For the text-containing cell, return its midpoint in (X, Y) coordinate format. 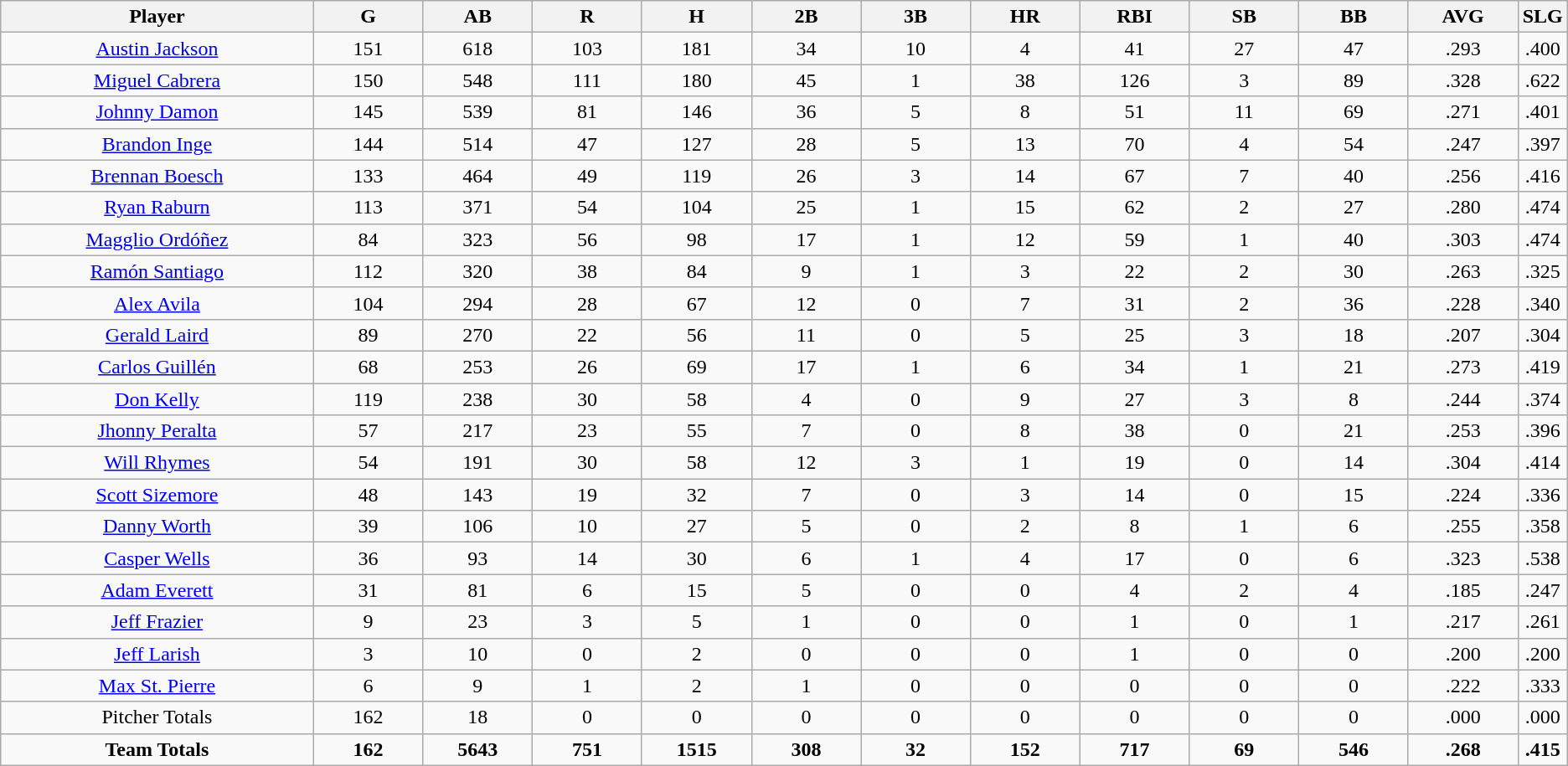
.303 (1462, 239)
464 (477, 176)
Player (157, 17)
13 (1025, 144)
.622 (1543, 80)
Casper Wells (157, 558)
70 (1134, 144)
Brennan Boesch (157, 176)
Will Rhymes (157, 463)
103 (588, 49)
51 (1134, 112)
.217 (1462, 622)
AVG (1462, 17)
.328 (1462, 80)
H (697, 17)
41 (1134, 49)
238 (477, 399)
Austin Jackson (157, 49)
.224 (1462, 495)
.323 (1462, 558)
.253 (1462, 431)
371 (477, 208)
Team Totals (157, 749)
.538 (1543, 558)
320 (477, 271)
.396 (1543, 431)
.340 (1543, 303)
180 (697, 80)
.419 (1543, 367)
3B (916, 17)
127 (697, 144)
751 (588, 749)
.263 (1462, 271)
152 (1025, 749)
Scott Sizemore (157, 495)
.416 (1543, 176)
48 (369, 495)
AB (477, 17)
113 (369, 208)
Magglio Ordóñez (157, 239)
Don Kelly (157, 399)
Jeff Frazier (157, 622)
150 (369, 80)
.207 (1462, 335)
Gerald Laird (157, 335)
Carlos Guillén (157, 367)
.255 (1462, 527)
SB (1245, 17)
Jhonny Peralta (157, 431)
HR (1025, 17)
62 (1134, 208)
.358 (1543, 527)
143 (477, 495)
Adam Everett (157, 590)
Pitcher Totals (157, 717)
93 (477, 558)
.273 (1462, 367)
Max St. Pierre (157, 686)
111 (588, 80)
146 (697, 112)
112 (369, 271)
2B (806, 17)
539 (477, 112)
270 (477, 335)
BB (1354, 17)
514 (477, 144)
RBI (1134, 17)
133 (369, 176)
.222 (1462, 686)
717 (1134, 749)
SLG (1543, 17)
181 (697, 49)
.401 (1543, 112)
.414 (1543, 463)
Jeff Larish (157, 654)
106 (477, 527)
618 (477, 49)
Ryan Raburn (157, 208)
.280 (1462, 208)
.325 (1543, 271)
.293 (1462, 49)
1515 (697, 749)
548 (477, 80)
546 (1354, 749)
98 (697, 239)
R (588, 17)
Ramón Santiago (157, 271)
Johnny Damon (157, 112)
145 (369, 112)
.333 (1543, 686)
.336 (1543, 495)
5643 (477, 749)
253 (477, 367)
308 (806, 749)
.397 (1543, 144)
59 (1134, 239)
Miguel Cabrera (157, 80)
45 (806, 80)
Danny Worth (157, 527)
.374 (1543, 399)
.185 (1462, 590)
144 (369, 144)
39 (369, 527)
.400 (1543, 49)
Alex Avila (157, 303)
191 (477, 463)
68 (369, 367)
49 (588, 176)
126 (1134, 80)
.256 (1462, 176)
.244 (1462, 399)
294 (477, 303)
G (369, 17)
.268 (1462, 749)
.261 (1543, 622)
55 (697, 431)
.271 (1462, 112)
151 (369, 49)
Brandon Inge (157, 144)
323 (477, 239)
217 (477, 431)
.228 (1462, 303)
57 (369, 431)
.415 (1543, 749)
